Locate the cell with the specified text and output its (X, Y) center coordinate. 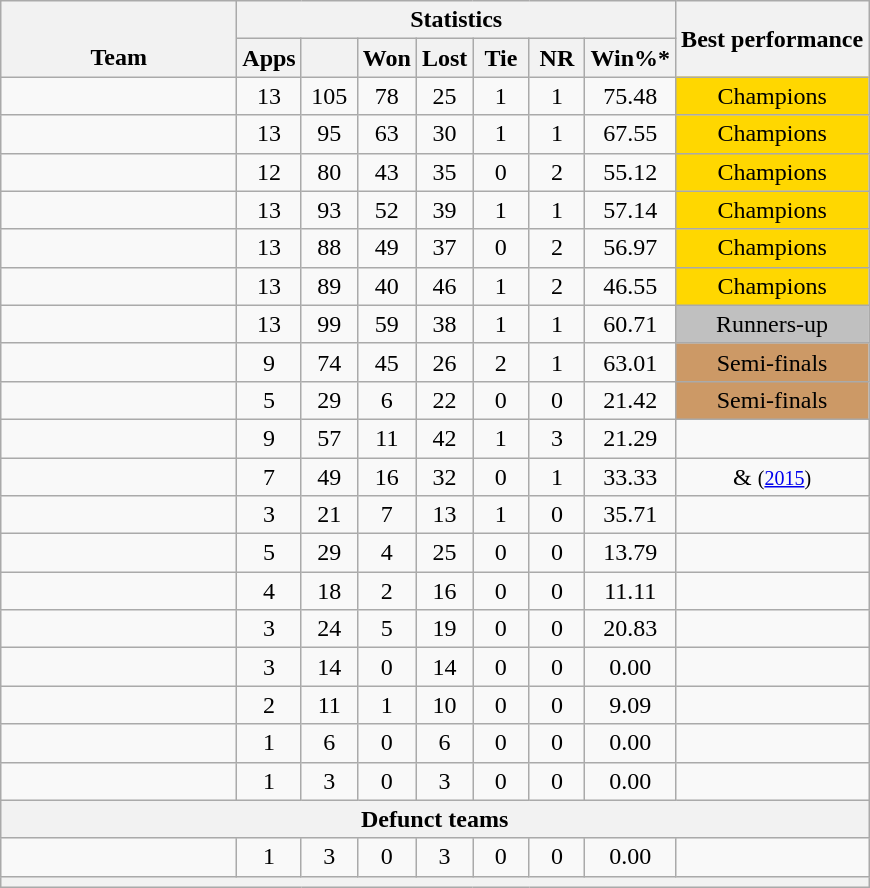
30 (444, 134)
Tie (501, 58)
95 (329, 134)
52 (386, 210)
38 (444, 324)
Apps (269, 58)
57.14 (630, 210)
32 (444, 477)
24 (329, 629)
Defunct teams (435, 819)
Win%* (630, 58)
80 (329, 172)
88 (329, 248)
35 (444, 172)
33.33 (630, 477)
93 (329, 210)
63.01 (630, 362)
9.09 (630, 705)
19 (444, 629)
89 (329, 286)
Lost (444, 58)
67.55 (630, 134)
11.11 (630, 591)
Runners-up (772, 324)
40 (386, 286)
63 (386, 134)
37 (444, 248)
60.71 (630, 324)
& (2015) (772, 477)
99 (329, 324)
NR (557, 58)
21.29 (630, 438)
21.42 (630, 400)
21 (329, 515)
55.12 (630, 172)
39 (444, 210)
46.55 (630, 286)
Won (386, 58)
46 (444, 286)
75.48 (630, 96)
Best performance (772, 39)
35.71 (630, 515)
22 (444, 400)
Statistics (456, 20)
20.83 (630, 629)
26 (444, 362)
57 (329, 438)
42 (444, 438)
10 (444, 705)
59 (386, 324)
13.79 (630, 553)
43 (386, 172)
74 (329, 362)
78 (386, 96)
18 (329, 591)
12 (269, 172)
105 (329, 96)
Team (119, 58)
45 (386, 362)
56.97 (630, 248)
